Search for the cell housing the specified text and yield its [x, y] center coordinate. 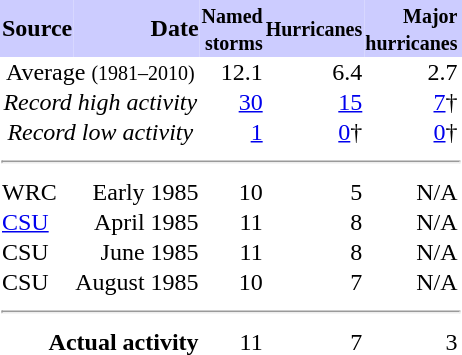
April 1985 [137, 222]
June 1985 [137, 252]
Hurricanes [314, 28]
7 [314, 282]
5 [314, 192]
Majorhurricanes [412, 28]
7† [412, 102]
1 [232, 132]
15 [314, 102]
Average (1981–2010) [100, 72]
Source [36, 28]
12.1 [232, 72]
Namedstorms [232, 28]
2.7 [412, 72]
August 1985 [137, 282]
Record low activity [100, 132]
Record high activity [100, 102]
6.4 [314, 72]
30 [232, 102]
Date [137, 28]
WRC [36, 192]
Early 1985 [137, 192]
